Identify which cell holds the provided text, then report its [X, Y] central coordinate. 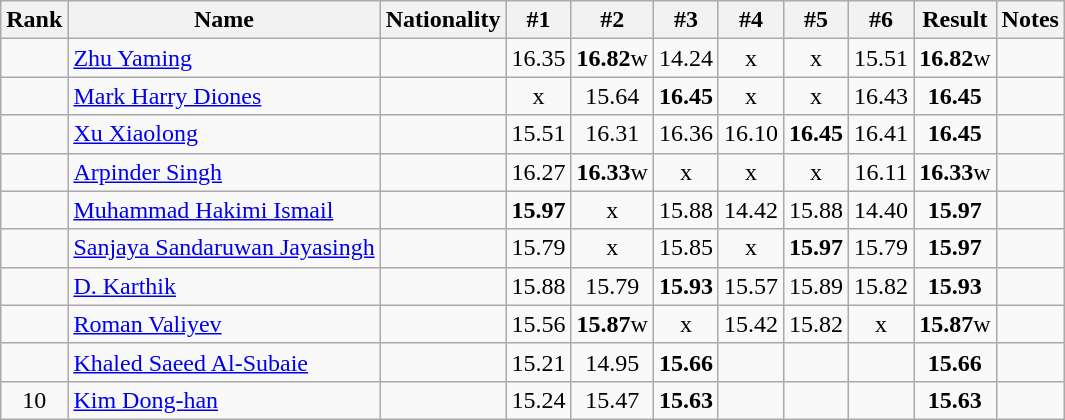
#4 [750, 20]
15.47 [612, 400]
15.21 [538, 362]
#2 [612, 20]
14.42 [750, 210]
14.24 [686, 58]
16.10 [750, 134]
15.24 [538, 400]
Xu Xiaolong [224, 134]
Result [955, 20]
Zhu Yaming [224, 58]
10 [34, 400]
15.89 [816, 286]
Sanjaya Sandaruwan Jayasingh [224, 248]
Muhammad Hakimi Ismail [224, 210]
16.31 [612, 134]
15.57 [750, 286]
16.43 [882, 96]
15.85 [686, 248]
14.40 [882, 210]
Arpinder Singh [224, 172]
15.64 [612, 96]
15.56 [538, 324]
16.41 [882, 134]
#6 [882, 20]
16.36 [686, 134]
Notes [1030, 20]
16.11 [882, 172]
Nationality [443, 20]
15.42 [750, 324]
Mark Harry Diones [224, 96]
14.95 [612, 362]
16.27 [538, 172]
Kim Dong-han [224, 400]
Name [224, 20]
Roman Valiyev [224, 324]
Rank [34, 20]
#5 [816, 20]
16.35 [538, 58]
D. Karthik [224, 286]
#1 [538, 20]
Khaled Saeed Al-Subaie [224, 362]
#3 [686, 20]
